Scan for the cell matching the given text and deliver its (X, Y) coordinate at center. 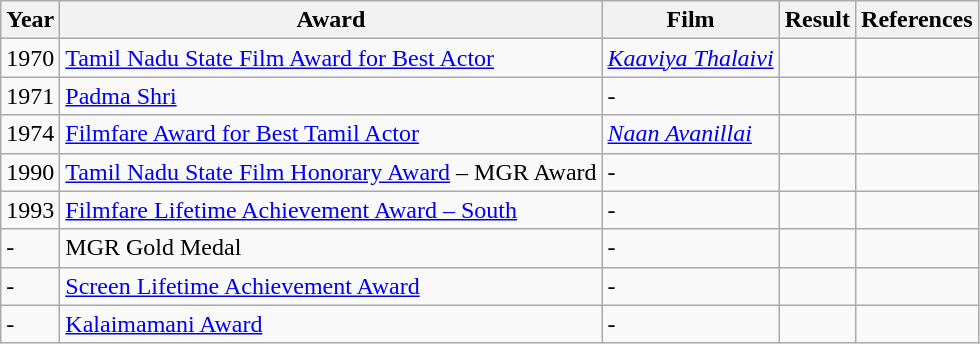
Kaaviya Thalaivi (690, 58)
Tamil Nadu State Film Honorary Award – MGR Award (331, 172)
Award (331, 20)
Screen Lifetime Achievement Award (331, 286)
Year (30, 20)
Padma Shri (331, 96)
1974 (30, 134)
Naan Avanillai (690, 134)
1993 (30, 210)
1990 (30, 172)
Film (690, 20)
Kalaimamani Award (331, 324)
References (918, 20)
1970 (30, 58)
Result (817, 20)
MGR Gold Medal (331, 248)
Filmfare Award for Best Tamil Actor (331, 134)
Filmfare Lifetime Achievement Award – South (331, 210)
Tamil Nadu State Film Award for Best Actor (331, 58)
1971 (30, 96)
